Return the (x, y) coordinate for the center point of the cell that contains the specified text.  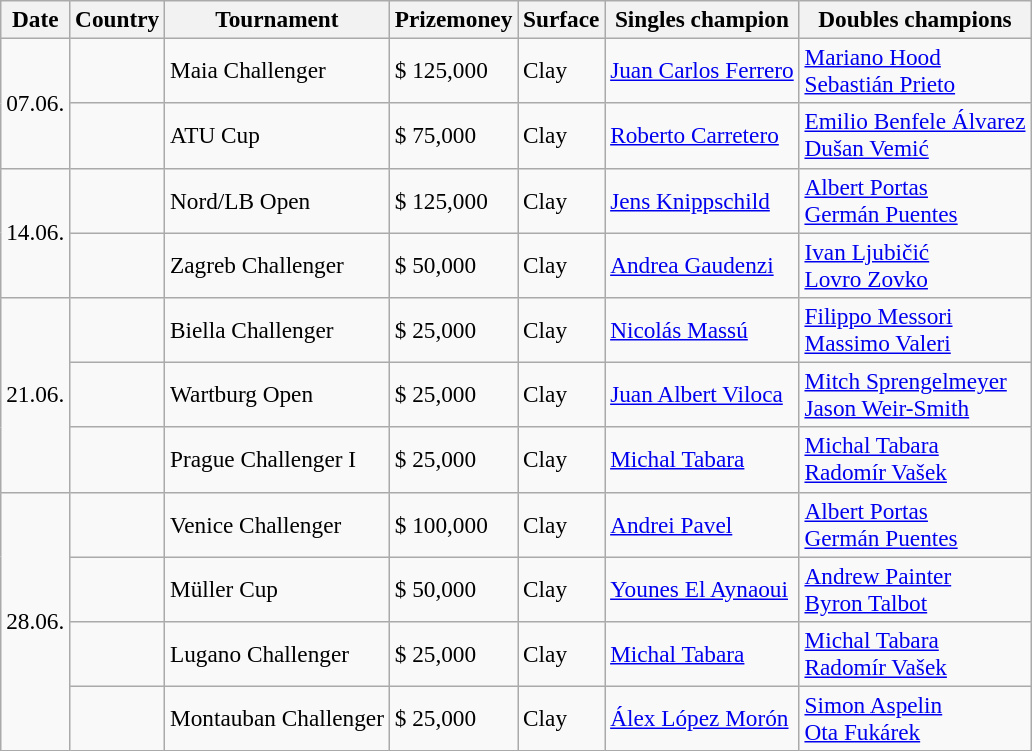
28.06. (36, 622)
Müller Cup (278, 588)
Date (36, 19)
Ivan Ljubičić Lovro Zovko (915, 264)
$ 100,000 (453, 524)
Wartburg Open (278, 394)
Montauban Challenger (278, 718)
Álex López Morón (702, 718)
Andrei Pavel (702, 524)
$ 75,000 (453, 136)
Juan Carlos Ferrero (702, 70)
Younes El Aynaoui (702, 588)
Maia Challenger (278, 70)
Singles champion (702, 19)
Biella Challenger (278, 330)
Mariano Hood Sebastián Prieto (915, 70)
Prizemoney (453, 19)
Jens Knippschild (702, 200)
07.06. (36, 103)
Nord/LB Open (278, 200)
ATU Cup (278, 136)
Andrea Gaudenzi (702, 264)
Emilio Benfele Álvarez Dušan Vemić (915, 136)
21.06. (36, 394)
Venice Challenger (278, 524)
Zagreb Challenger (278, 264)
Surface (562, 19)
Prague Challenger I (278, 460)
Country (118, 19)
Lugano Challenger (278, 654)
Roberto Carretero (702, 136)
Doubles champions (915, 19)
Andrew Painter Byron Talbot (915, 588)
Juan Albert Viloca (702, 394)
Tournament (278, 19)
Filippo Messori Massimo Valeri (915, 330)
14.06. (36, 233)
Nicolás Massú (702, 330)
Simon Aspelin Ota Fukárek (915, 718)
Mitch Sprengelmeyer Jason Weir-Smith (915, 394)
